Provide the [X, Y] coordinate of the cell's center where the given text is located.  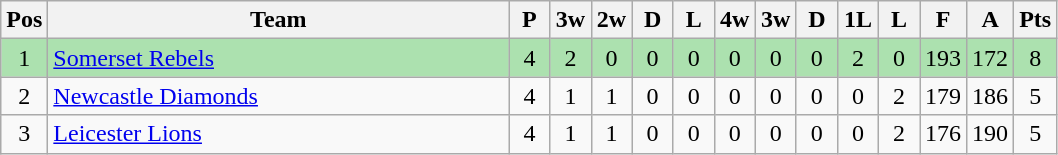
4w [734, 20]
Leicester Lions [278, 134]
P [530, 20]
Pos [24, 20]
Team [278, 20]
Somerset Rebels [278, 58]
Newcastle Diamonds [278, 96]
3 [24, 134]
190 [990, 134]
193 [944, 58]
176 [944, 134]
2w [612, 20]
A [990, 20]
186 [990, 96]
179 [944, 96]
172 [990, 58]
1L [858, 20]
F [944, 20]
Pts [1036, 20]
8 [1036, 58]
